Determine the [x, y] coordinate at the center of the cell enclosing the given text.  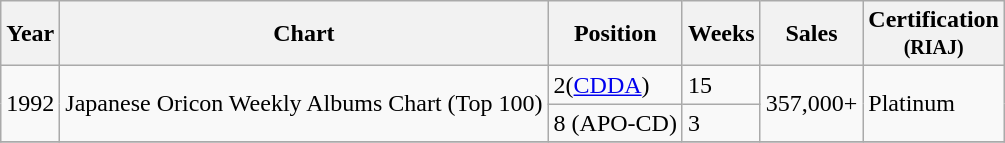
Platinum [934, 104]
Chart [304, 34]
1992 [30, 104]
Japanese Oricon Weekly Albums Chart (Top 100) [304, 104]
2(CDDA) [615, 85]
Weeks [721, 34]
357,000+ [812, 104]
15 [721, 85]
3 [721, 123]
Sales [812, 34]
8 (APO-CD) [615, 123]
Position [615, 34]
Certification(RIAJ) [934, 34]
Year [30, 34]
